Locate the cell with the specified text and output its [X, Y] center coordinate. 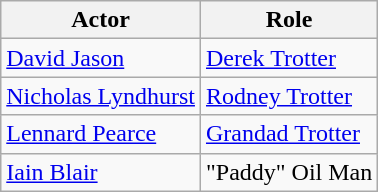
"Paddy" Oil Man [288, 172]
David Jason [101, 58]
Role [288, 20]
Derek Trotter [288, 58]
Lennard Pearce [101, 134]
Rodney Trotter [288, 96]
Iain Blair [101, 172]
Actor [101, 20]
Nicholas Lyndhurst [101, 96]
Grandad Trotter [288, 134]
